Find where the given text appears and provide that cell's center as (X, Y) coordinate. 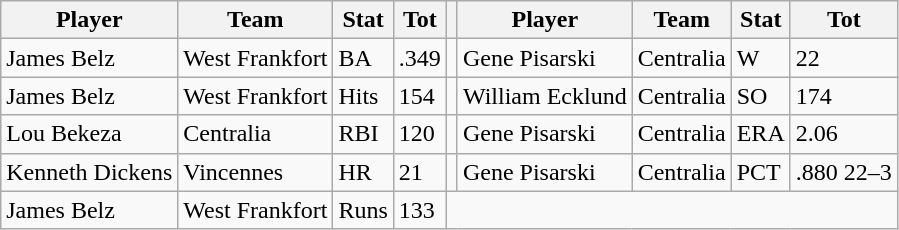
W (760, 58)
154 (420, 96)
.349 (420, 58)
174 (844, 96)
2.06 (844, 134)
BA (363, 58)
HR (363, 172)
133 (420, 210)
Lou Bekeza (90, 134)
Hits (363, 96)
PCT (760, 172)
Runs (363, 210)
ERA (760, 134)
Kenneth Dickens (90, 172)
21 (420, 172)
.880 22–3 (844, 172)
William Ecklund (544, 96)
SO (760, 96)
RBI (363, 134)
22 (844, 58)
120 (420, 134)
Vincennes (256, 172)
